Capture the cell that displays the provided text and extract its [x, y] central coordinate. 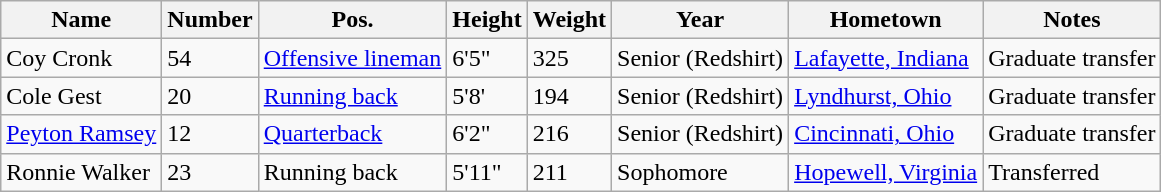
12 [210, 134]
Name [82, 20]
325 [569, 58]
Height [487, 20]
Quarterback [352, 134]
Peyton Ramsey [82, 134]
Coy Cronk [82, 58]
Cole Gest [82, 96]
54 [210, 58]
Ronnie Walker [82, 172]
194 [569, 96]
20 [210, 96]
Sophomore [700, 172]
Pos. [352, 20]
6'5" [487, 58]
Offensive lineman [352, 58]
23 [210, 172]
Lyndhurst, Ohio [886, 96]
Notes [1072, 20]
5'8' [487, 96]
216 [569, 134]
Number [210, 20]
6'2" [487, 134]
211 [569, 172]
Hometown [886, 20]
Hopewell, Virginia [886, 172]
Weight [569, 20]
Year [700, 20]
Lafayette, Indiana [886, 58]
Transferred [1072, 172]
Cincinnati, Ohio [886, 134]
5'11" [487, 172]
